Locate the cell with the specified text and output its (x, y) center coordinate. 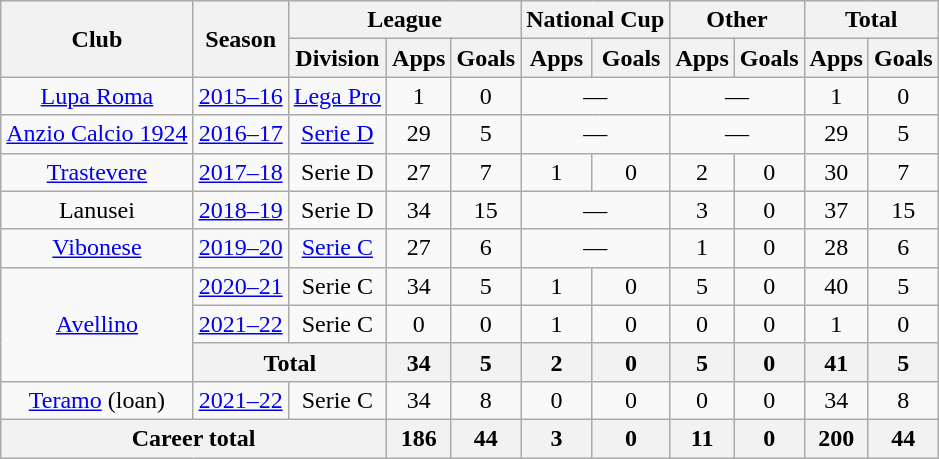
28 (836, 248)
Anzio Calcio 1924 (97, 134)
Teramo (loan) (97, 400)
League (404, 20)
37 (836, 210)
Vibonese (97, 248)
Season (240, 39)
41 (836, 362)
30 (836, 172)
2020–21 (240, 286)
186 (419, 438)
Lanusei (97, 210)
200 (836, 438)
Avellino (97, 324)
Club (97, 39)
Career total (194, 438)
National Cup (596, 20)
40 (836, 286)
11 (702, 438)
2018–19 (240, 210)
Trastevere (97, 172)
2015–16 (240, 96)
2017–18 (240, 172)
2019–20 (240, 248)
Division (337, 58)
2016–17 (240, 134)
Other (737, 20)
Lupa Roma (97, 96)
Lega Pro (337, 96)
